Detect which cell encompasses the target text, then output its (x, y) center coordinate. 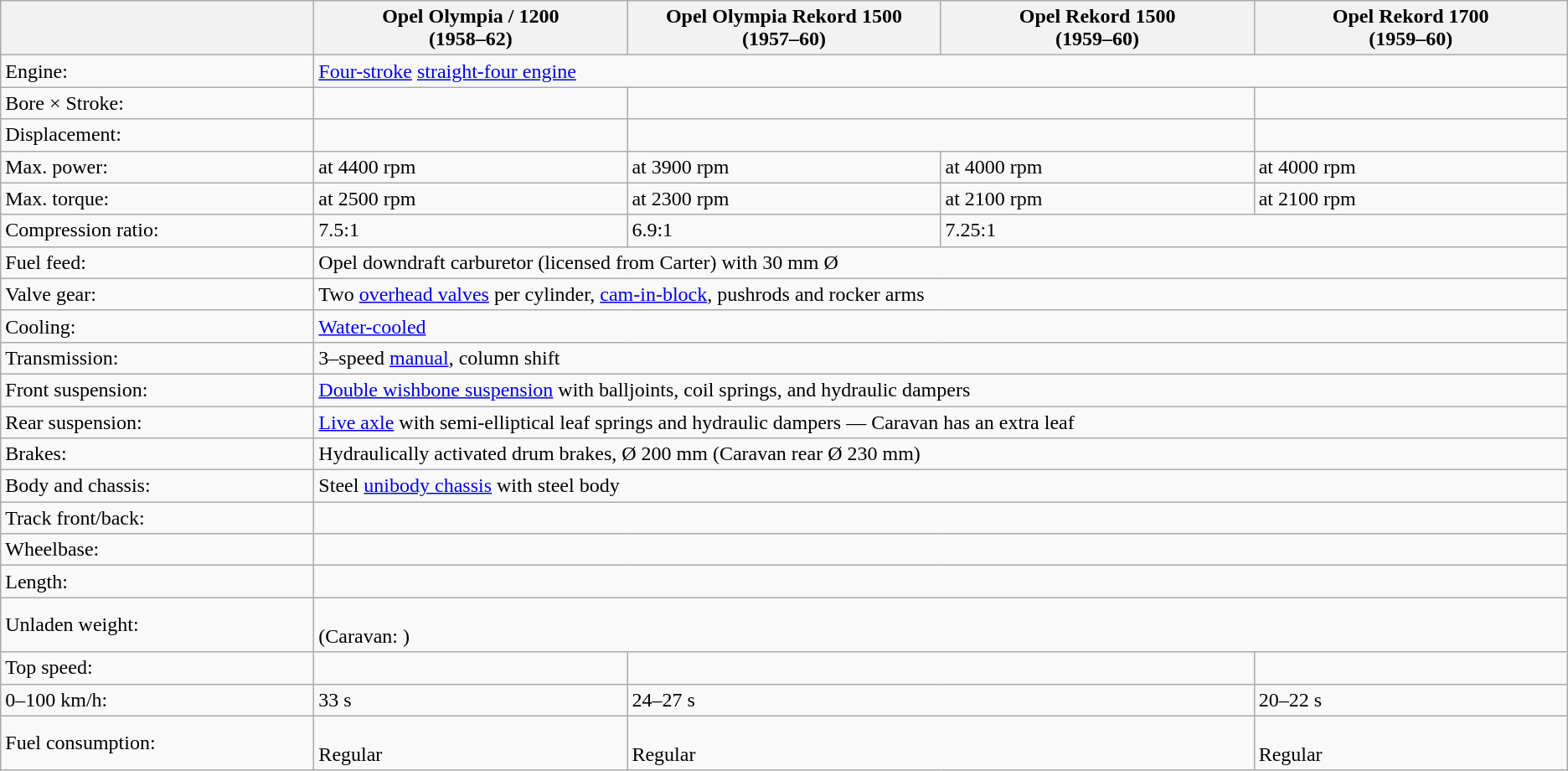
at 2300 rpm (784, 199)
Top speed: (157, 668)
6.9:1 (784, 230)
at 3900 rpm (784, 167)
20–22 s (1411, 700)
Fuel feed: (157, 262)
Valve gear: (157, 294)
Opel downdraft carburetor (licensed from Carter) with 30 mm Ø (941, 262)
Opel Rekord 1700 (1959–60) (1411, 28)
Live axle with semi-elliptical leaf springs and hydraulic dampers — Caravan has an extra leaf (941, 422)
(Caravan: ) (941, 625)
Hydraulically activated drum brakes, Ø 200 mm (Caravan rear Ø 230 mm) (941, 454)
Engine: (157, 71)
3–speed manual, column shift (941, 358)
Unladen weight: (157, 625)
Transmission: (157, 358)
7.5:1 (471, 230)
Double wishbone suspension with balljoints, coil springs, and hydraulic dampers (941, 390)
Compression ratio: (157, 230)
Water-cooled (941, 326)
Track front/back: (157, 518)
Opel Olympia Rekord 1500 (1957–60) (784, 28)
Opel Olympia / 1200 (1958–62) (471, 28)
Four-stroke straight-four engine (941, 71)
33 s (471, 700)
24–27 s (941, 700)
Length: (157, 582)
Max. torque: (157, 199)
Rear suspension: (157, 422)
Fuel consumption: (157, 743)
at 4400 rpm (471, 167)
Max. power: (157, 167)
Brakes: (157, 454)
Wheelbase: (157, 550)
Opel Rekord 1500 (1959–60) (1097, 28)
7.25:1 (1254, 230)
Two overhead valves per cylinder, cam-in-block, pushrods and rocker arms (941, 294)
Displacement: (157, 135)
0–100 km/h: (157, 700)
Cooling: (157, 326)
Body and chassis: (157, 486)
Front suspension: (157, 390)
Steel unibody chassis with steel body (941, 486)
at 2500 rpm (471, 199)
Bore × Stroke: (157, 103)
